Provide the (x, y) coordinate of the cell's center where the given text is located.  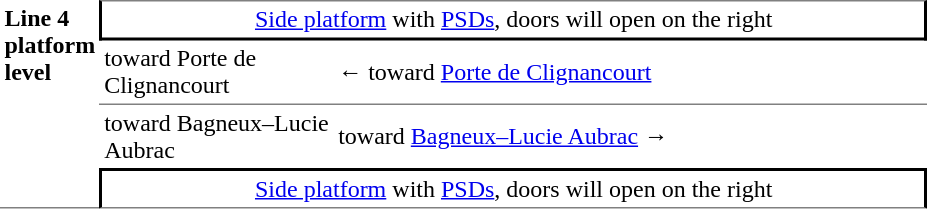
toward Porte de Clignancourt (217, 72)
Line 4 platform level (50, 104)
toward Bagneux–Lucie Aubrac (217, 136)
